Extract the [X, Y] coordinate from the center of the cell holding the provided text.  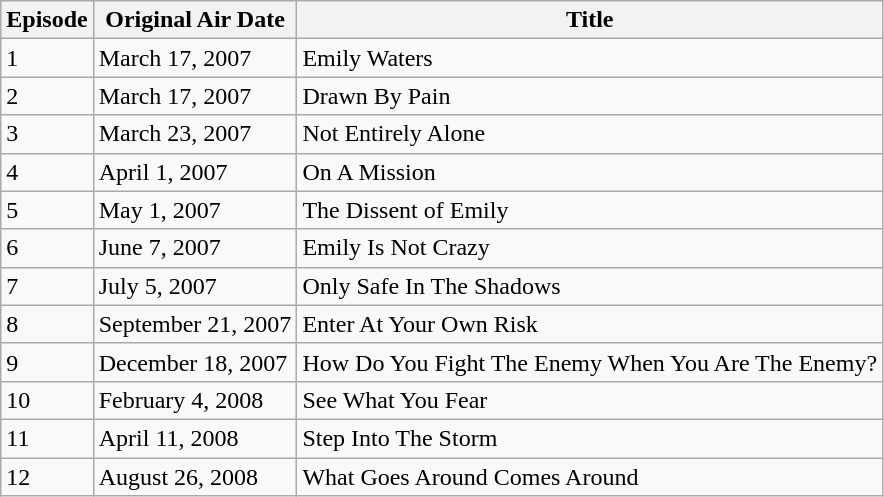
August 26, 2008 [195, 477]
5 [47, 210]
The Dissent of Emily [590, 210]
July 5, 2007 [195, 286]
8 [47, 324]
Drawn By Pain [590, 96]
September 21, 2007 [195, 324]
Emily Waters [590, 58]
4 [47, 172]
12 [47, 477]
6 [47, 248]
On A Mission [590, 172]
Title [590, 20]
11 [47, 438]
9 [47, 362]
Original Air Date [195, 20]
May 1, 2007 [195, 210]
2 [47, 96]
10 [47, 400]
3 [47, 134]
April 11, 2008 [195, 438]
Emily Is Not Crazy [590, 248]
Not Entirely Alone [590, 134]
March 23, 2007 [195, 134]
Episode [47, 20]
1 [47, 58]
Step Into The Storm [590, 438]
December 18, 2007 [195, 362]
Enter At Your Own Risk [590, 324]
How Do You Fight The Enemy When You Are The Enemy? [590, 362]
June 7, 2007 [195, 248]
Only Safe In The Shadows [590, 286]
See What You Fear [590, 400]
7 [47, 286]
What Goes Around Comes Around [590, 477]
April 1, 2007 [195, 172]
February 4, 2008 [195, 400]
